Return (X, Y) of the center of cell containing provided text 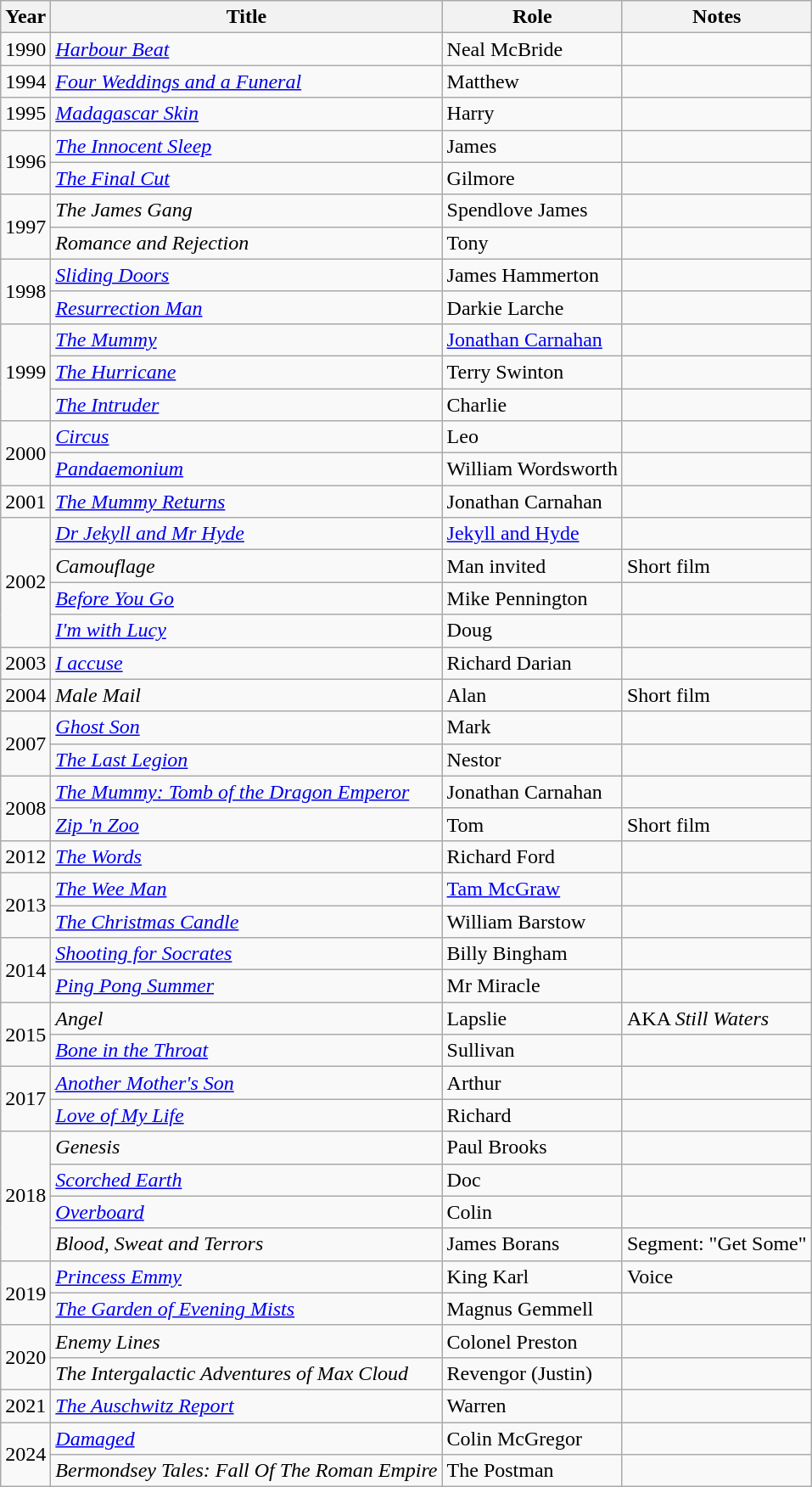
Richard Ford (532, 856)
Overboard (246, 1212)
1999 (25, 372)
The Mummy (246, 339)
Male Mail (246, 695)
2013 (25, 905)
Doug (532, 631)
Enemy Lines (246, 1341)
Four Weddings and a Funeral (246, 81)
Tam McGraw (532, 889)
Neal McBride (532, 49)
Sliding Doors (246, 275)
Camouflage (246, 566)
Gilmore (532, 178)
The Hurricane (246, 372)
2024 (25, 1455)
2017 (25, 1099)
James Hammerton (532, 275)
Colonel Preston (532, 1341)
2000 (25, 453)
Lapslie (532, 1018)
Genesis (246, 1148)
Arthur (532, 1083)
Scorched Earth (246, 1180)
Princess Emmy (246, 1277)
2008 (25, 808)
Shooting for Socrates (246, 954)
Leo (532, 437)
James Borans (532, 1244)
Tony (532, 243)
The Christmas Candle (246, 921)
Jekyll and Hyde (532, 534)
Notes (716, 17)
2019 (25, 1293)
Colin McGregor (532, 1439)
The Postman (532, 1471)
2015 (25, 1035)
Romance and Rejection (246, 243)
Doc (532, 1180)
1996 (25, 162)
2007 (25, 743)
Year (25, 17)
I accuse (246, 663)
Darkie Larche (532, 307)
Angel (246, 1018)
2004 (25, 695)
Man invited (532, 566)
Richard Darian (532, 663)
2018 (25, 1196)
Nestor (532, 760)
William Wordsworth (532, 469)
Mark (532, 727)
Richard (532, 1115)
Bone in the Throat (246, 1051)
Sullivan (532, 1051)
1994 (25, 81)
Blood, Sweat and Terrors (246, 1244)
Voice (716, 1277)
Charlie (532, 405)
The Garden of Evening Mists (246, 1309)
2003 (25, 663)
The Innocent Sleep (246, 146)
Alan (532, 695)
Mike Pennington (532, 598)
2012 (25, 856)
The Final Cut (246, 178)
Spendlove James (532, 210)
Ghost Son (246, 727)
Madagascar Skin (246, 114)
Harbour Beat (246, 49)
2014 (25, 970)
Damaged (246, 1439)
Revengor (Justin) (532, 1373)
James (532, 146)
Billy Bingham (532, 954)
2021 (25, 1406)
1995 (25, 114)
The Auschwitz Report (246, 1406)
Bermondsey Tales: Fall Of The Roman Empire (246, 1471)
Role (532, 17)
The Intruder (246, 405)
The Wee Man (246, 889)
King Karl (532, 1277)
The Words (246, 856)
Title (246, 17)
Segment: "Get Some" (716, 1244)
Pandaemonium (246, 469)
The Mummy: Tomb of the Dragon Emperor (246, 792)
2002 (25, 582)
Terry Swinton (532, 372)
Zip 'n Zoo (246, 824)
AKA Still Waters (716, 1018)
Another Mother's Son (246, 1083)
Colin (532, 1212)
Harry (532, 114)
I'm with Lucy (246, 631)
1998 (25, 291)
William Barstow (532, 921)
2020 (25, 1357)
Paul Brooks (532, 1148)
Resurrection Man (246, 307)
Dr Jekyll and Mr Hyde (246, 534)
Warren (532, 1406)
The James Gang (246, 210)
Matthew (532, 81)
The Mummy Returns (246, 502)
Mr Miracle (532, 986)
Tom (532, 824)
Circus (246, 437)
2001 (25, 502)
1997 (25, 227)
Magnus Gemmell (532, 1309)
Before You Go (246, 598)
Ping Pong Summer (246, 986)
Love of My Life (246, 1115)
1990 (25, 49)
The Intergalactic Adventures of Max Cloud (246, 1373)
The Last Legion (246, 760)
